Scan for the cell matching the given text and deliver its [x, y] coordinate at center. 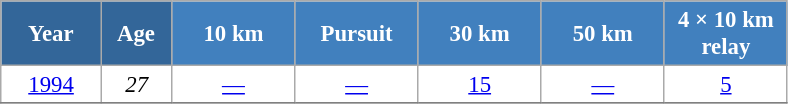
Age [136, 34]
4 × 10 km relay [726, 34]
50 km [602, 34]
30 km [480, 34]
10 km [234, 34]
5 [726, 85]
Year [52, 34]
15 [480, 85]
1994 [52, 85]
Pursuit [356, 34]
27 [136, 85]
